Search for the cell housing the specified text and yield its (X, Y) center coordinate. 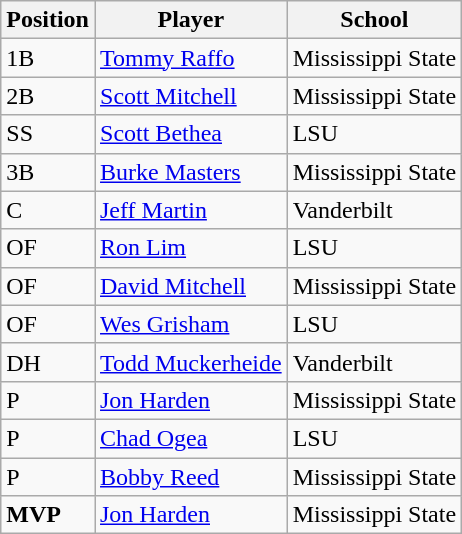
Player (190, 20)
1B (48, 58)
2B (48, 96)
Wes Grisham (190, 324)
SS (48, 134)
C (48, 210)
Bobby Reed (190, 477)
3B (48, 172)
Position (48, 20)
Scott Mitchell (190, 96)
DH (48, 362)
Scott Bethea (190, 134)
David Mitchell (190, 286)
Burke Masters (190, 172)
MVP (48, 515)
Chad Ogea (190, 438)
Todd Muckerheide (190, 362)
Ron Lim (190, 248)
Tommy Raffo (190, 58)
School (374, 20)
Jeff Martin (190, 210)
